Search for the cell housing the specified text and yield its (x, y) center coordinate. 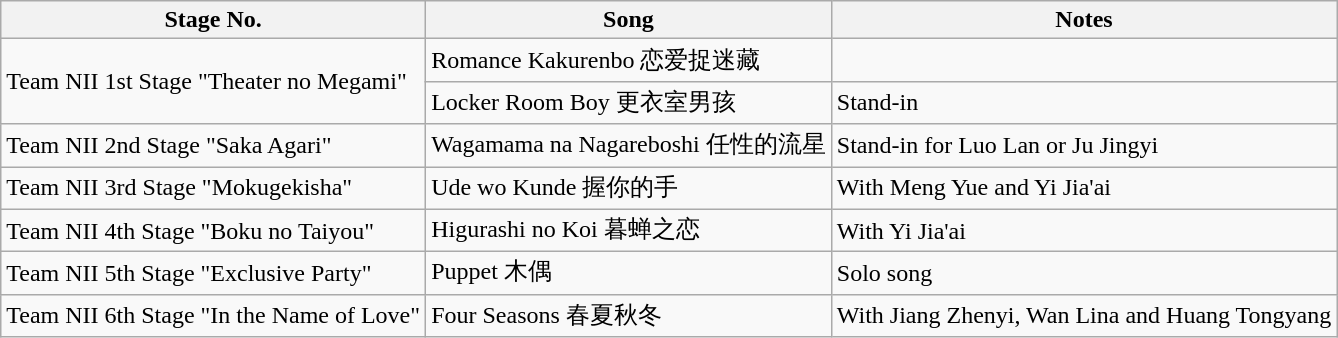
Stage No. (214, 20)
With Yi Jia'ai (1084, 230)
Stand-in for Luo Lan or Ju Jingyi (1084, 146)
Higurashi no Koi 暮蝉之恋 (629, 230)
Ude wo Kunde 握你的手 (629, 188)
With Jiang Zhenyi, Wan Lina and Huang Tongyang (1084, 316)
Team NII 6th Stage "In the Name of Love" (214, 316)
Team NII 2nd Stage "Saka Agari" (214, 146)
Romance Kakurenbo 恋爱捉迷藏 (629, 60)
Puppet 木偶 (629, 274)
Four Seasons 春夏秋冬 (629, 316)
Wagamama na Nagareboshi 任性的流星 (629, 146)
Team NII 1st Stage "Theater no Megami" (214, 82)
Team NII 5th Stage "Exclusive Party" (214, 274)
Notes (1084, 20)
Stand-in (1084, 102)
Locker Room Boy 更衣室男孩 (629, 102)
Team NII 4th Stage "Boku no Taiyou" (214, 230)
Team NII 3rd Stage "Mokugekisha" (214, 188)
Solo song (1084, 274)
Song (629, 20)
With Meng Yue and Yi Jia'ai (1084, 188)
